Search for the cell housing the specified text and yield its [x, y] center coordinate. 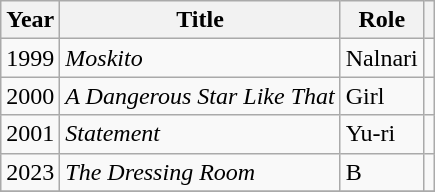
Girl [382, 96]
Role [382, 20]
1999 [30, 58]
2023 [30, 172]
2001 [30, 134]
Statement [200, 134]
Moskito [200, 58]
The Dressing Room [200, 172]
B [382, 172]
Nalnari [382, 58]
A Dangerous Star Like That [200, 96]
Title [200, 20]
Year [30, 20]
Yu-ri [382, 134]
2000 [30, 96]
